Output the (x, y) coordinate of the center of the cell containing the given text.  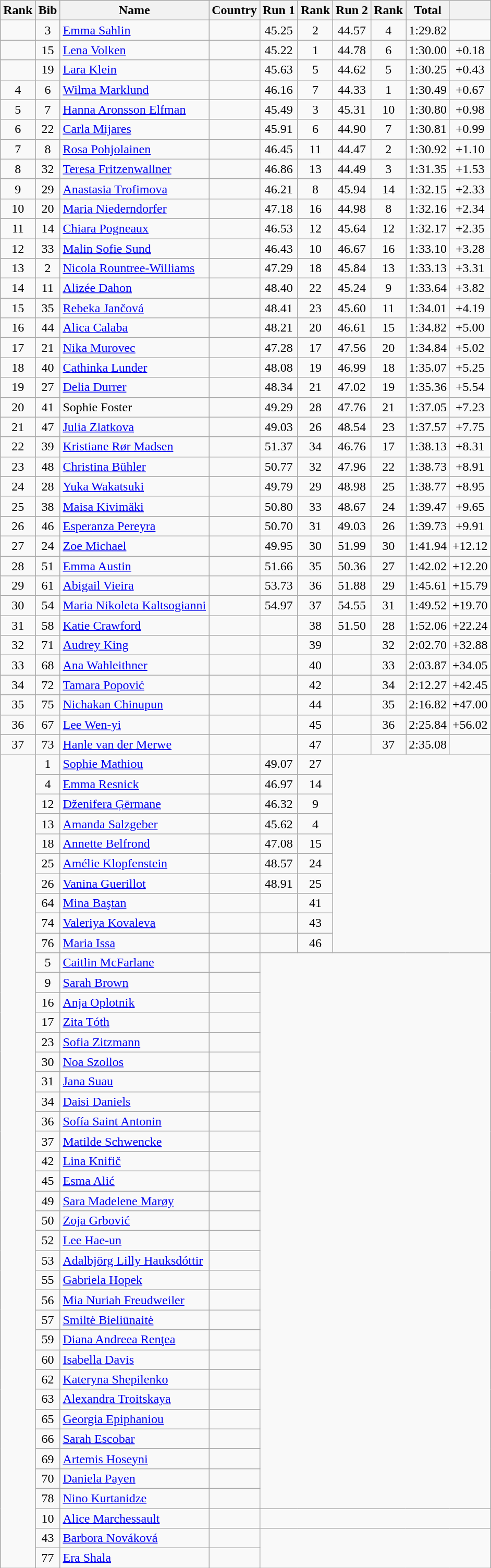
Maria Issa (134, 943)
71 (48, 645)
46.86 (278, 169)
1:30.00 (428, 50)
63 (48, 1399)
1:30.25 (428, 70)
Country (235, 10)
+0.99 (470, 129)
47.08 (278, 843)
Maria Nikoleta Kaltsogianni (134, 606)
Mia Nuriah Freudweiler (134, 1300)
70 (48, 1478)
51.37 (278, 447)
Esma Alić (134, 1181)
49 (48, 1200)
Lara Klein (134, 70)
Rosa Pohjolainen (134, 149)
2:03.87 (428, 665)
2:12.27 (428, 685)
47.29 (278, 268)
+34.05 (470, 665)
72 (48, 685)
55 (48, 1280)
Julia Zlatkova (134, 427)
Alexandra Troitskaya (134, 1399)
1:33.10 (428, 249)
44.90 (352, 129)
+12.20 (470, 566)
+7.75 (470, 427)
Sophie Foster (134, 407)
57 (48, 1320)
48.98 (352, 486)
1:52.06 (428, 626)
49.95 (278, 546)
Valeriya Kovaleva (134, 923)
64 (48, 903)
Sofía Saint Antonin (134, 1121)
52 (48, 1241)
Audrey King (134, 645)
1:42.02 (428, 566)
47.28 (278, 348)
+12.12 (470, 546)
44.62 (352, 70)
46.21 (278, 189)
1:31.35 (428, 169)
47.96 (352, 467)
Ana Wahleithner (134, 665)
69 (48, 1459)
44.78 (352, 50)
Isabella Davis (134, 1359)
+5.02 (470, 348)
46.61 (352, 328)
Carla Mijares (134, 129)
Smiltė Bieliūnaitė (134, 1320)
Georgia Epiphaniou (134, 1419)
+0.43 (470, 70)
48 (48, 467)
+7.23 (470, 407)
Hanna Aronsson Elfman (134, 109)
Nika Murovec (134, 348)
50 (48, 1221)
Era Shala (134, 1558)
Lina Knifič (134, 1161)
Zoja Grbović (134, 1221)
Sarah Escobar (134, 1439)
59 (48, 1340)
45.49 (278, 109)
Run 1 (278, 10)
2:35.08 (428, 744)
65 (48, 1419)
45.22 (278, 50)
1:32.16 (428, 209)
Esperanza Pereyra (134, 526)
53 (48, 1260)
Maisa Kivimäki (134, 506)
+2.33 (470, 189)
1:34.84 (428, 348)
1:32.17 (428, 228)
50.77 (278, 467)
46.99 (352, 367)
46.45 (278, 149)
46.32 (278, 804)
48.54 (352, 427)
Yuka Wakatsuki (134, 486)
+5.00 (470, 328)
45.24 (352, 288)
Vanina Guerillot (134, 884)
45.25 (278, 30)
51.99 (352, 546)
1:38.77 (428, 486)
51.66 (278, 566)
50.70 (278, 526)
47.18 (278, 209)
58 (48, 626)
+1.10 (470, 149)
54 (48, 606)
2:16.82 (428, 705)
62 (48, 1379)
1:30.81 (428, 129)
Cathinka Lunder (134, 367)
+32.88 (470, 645)
1:30.80 (428, 109)
Noa Szollos (134, 1062)
45.84 (352, 268)
Christina Bühler (134, 467)
1:30.49 (428, 90)
73 (48, 744)
+2.35 (470, 228)
45.94 (352, 189)
+8.95 (470, 486)
51 (48, 566)
44.49 (352, 169)
50.80 (278, 506)
+8.91 (470, 467)
77 (48, 1558)
1:37.05 (428, 407)
1:30.92 (428, 149)
1:29.82 (428, 30)
+9.65 (470, 506)
45.62 (278, 824)
+9.91 (470, 526)
Hanle van der Merwe (134, 744)
44.33 (352, 90)
+0.18 (470, 50)
44.47 (352, 149)
Alice Marchessault (134, 1518)
+22.24 (470, 626)
Daniela Payen (134, 1478)
+42.45 (470, 685)
76 (48, 943)
48.91 (278, 884)
Alizée Dahon (134, 288)
1:49.52 (428, 606)
Daisi Daniels (134, 1101)
+3.28 (470, 249)
+3.82 (470, 288)
Katie Crawford (134, 626)
Annette Belfrond (134, 843)
46.97 (278, 784)
Caitlin McFarlane (134, 963)
Bib (48, 10)
Nino Kurtanidze (134, 1498)
Lee Hae-un (134, 1241)
54.97 (278, 606)
1:34.82 (428, 328)
67 (48, 725)
68 (48, 665)
+19.70 (470, 606)
1:35.07 (428, 367)
+0.67 (470, 90)
Anastasia Trofimova (134, 189)
48.34 (278, 387)
+5.25 (470, 367)
46.53 (278, 228)
Dženifera Ģērmane (134, 804)
Emma Sahlin (134, 30)
46.43 (278, 249)
Kateryna Shepilenko (134, 1379)
48.08 (278, 367)
Anja Oplotnik (134, 1002)
Lena Volken (134, 50)
Name (134, 10)
1:33.13 (428, 268)
1:39.73 (428, 526)
53.73 (278, 586)
Nichakan Chinupun (134, 705)
45.60 (352, 308)
Malin Sofie Sund (134, 249)
Zoe Michael (134, 546)
+3.31 (470, 268)
+47.00 (470, 705)
+0.98 (470, 109)
1:38.13 (428, 447)
1:39.47 (428, 506)
2:25.84 (428, 725)
48.67 (352, 506)
Adalbjörg Lilly Hauksdóttir (134, 1260)
Total (428, 10)
Abigail Vieira (134, 586)
Maria Niederndorfer (134, 209)
Nicola Rountree-Williams (134, 268)
46.76 (352, 447)
45.31 (352, 109)
Sophie Mathiou (134, 764)
2:02.70 (428, 645)
Jana Suau (134, 1082)
51.50 (352, 626)
Rebeka Jančová (134, 308)
60 (48, 1359)
1:33.64 (428, 288)
Emma Resnick (134, 784)
44.57 (352, 30)
Sofia Zitzmann (134, 1042)
46.16 (278, 90)
Chiara Pogneaux (134, 228)
49.29 (278, 407)
1:38.73 (428, 467)
45.91 (278, 129)
47.56 (352, 348)
Wilma Marklund (134, 90)
1:41.94 (428, 546)
48.21 (278, 328)
1:35.36 (428, 387)
47.76 (352, 407)
48.40 (278, 288)
75 (48, 705)
+8.31 (470, 447)
Artemis Hoseyni (134, 1459)
51.88 (352, 586)
1:37.57 (428, 427)
Zita Tóth (134, 1022)
45.64 (352, 228)
Amanda Salzgeber (134, 824)
74 (48, 923)
66 (48, 1439)
56 (48, 1300)
Emma Austin (134, 566)
Matilde Schwencke (134, 1141)
Tamara Popović (134, 685)
1:34.01 (428, 308)
Mina Baştan (134, 903)
1:32.15 (428, 189)
48.57 (278, 863)
+2.34 (470, 209)
48.41 (278, 308)
46.67 (352, 249)
44.98 (352, 209)
61 (48, 586)
Sara Madelene Marøy (134, 1200)
54.55 (352, 606)
Delia Durrer (134, 387)
Barbora Nováková (134, 1538)
Amélie Klopfenstein (134, 863)
49.79 (278, 486)
+5.54 (470, 387)
+15.79 (470, 586)
50.36 (352, 566)
Run 2 (352, 10)
1:45.61 (428, 586)
Lee Wen-yi (134, 725)
Alica Calaba (134, 328)
+1.53 (470, 169)
49.07 (278, 764)
+56.02 (470, 725)
Kristiane Rør Madsen (134, 447)
47.02 (352, 387)
Teresa Fritzenwallner (134, 169)
Sarah Brown (134, 983)
78 (48, 1498)
45.63 (278, 70)
Gabriela Hopek (134, 1280)
+4.19 (470, 308)
Diana Andreea Renţea (134, 1340)
